Find where the given text appears and provide that cell's center as [x, y] coordinate. 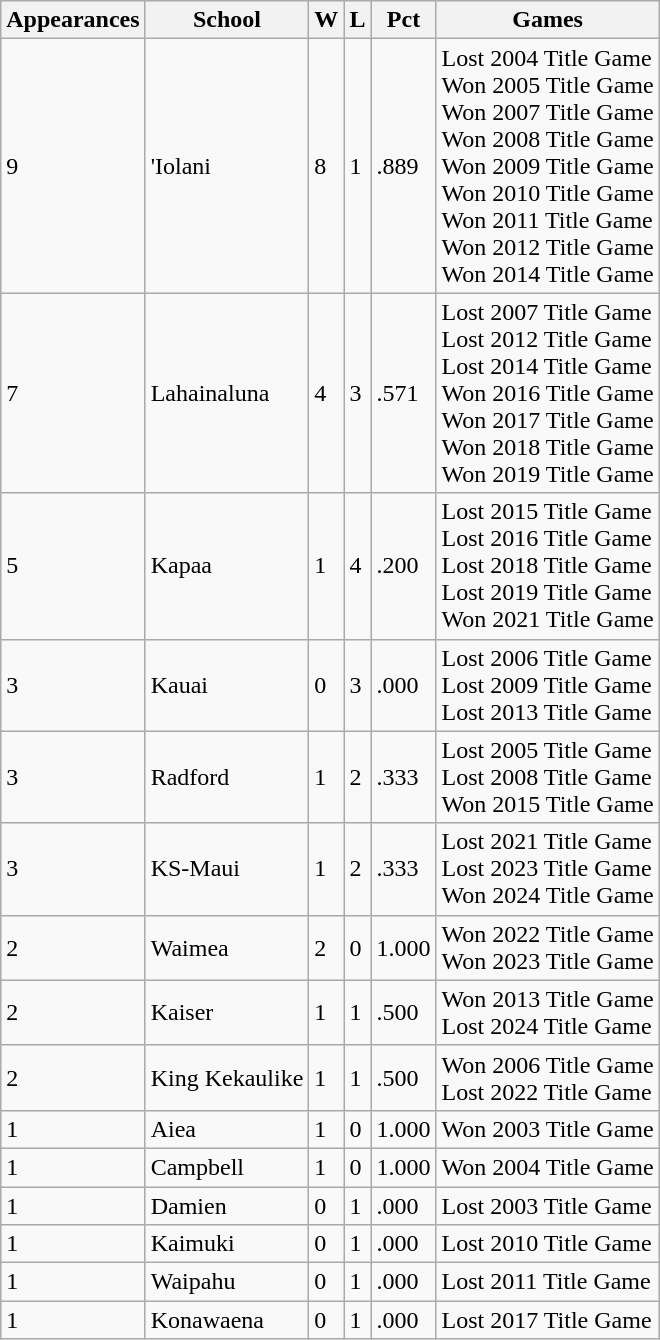
9 [73, 166]
'Iolani [227, 166]
.571 [404, 393]
.889 [404, 166]
5 [73, 566]
L [358, 20]
Lost 2021 Title GameLost 2023 Title GameWon 2024 Title Game [548, 869]
Appearances [73, 20]
Waimea [227, 948]
Pct [404, 20]
Waipahu [227, 1282]
Damien [227, 1205]
Lost 2010 Title Game [548, 1244]
Lost 2011 Title Game [548, 1282]
Radford [227, 777]
Lost 2017 Title Game [548, 1320]
Kapaa [227, 566]
KS-Maui [227, 869]
Won 2022 Title GameWon 2023 Title Game [548, 948]
Kauai [227, 685]
King Kekaulike [227, 1078]
Lost 2006 Title GameLost 2009 Title GameLost 2013 Title Game [548, 685]
School [227, 20]
Lost 2015 Title GameLost 2016 Title GameLost 2018 Title GameLost 2019 Title GameWon 2021 Title Game [548, 566]
Campbell [227, 1167]
Lost 2005 Title GameLost 2008 Title GameWon 2015 Title Game [548, 777]
Lost 2007 Title GameLost 2012 Title GameLost 2014 Title GameWon 2016 Title GameWon 2017 Title GameWon 2018 Title GameWon 2019 Title Game [548, 393]
Won 2013 Title GameLost 2024 Title Game [548, 1012]
Won 2006 Title GameLost 2022 Title Game [548, 1078]
Lahainaluna [227, 393]
Lost 2003 Title Game [548, 1205]
8 [326, 166]
Won 2004 Title Game [548, 1167]
Konawaena [227, 1320]
W [326, 20]
Aiea [227, 1129]
Kaiser [227, 1012]
Won 2003 Title Game [548, 1129]
7 [73, 393]
.200 [404, 566]
Games [548, 20]
Kaimuki [227, 1244]
